Determine the (x, y) coordinate at the center of the cell enclosing the given text.  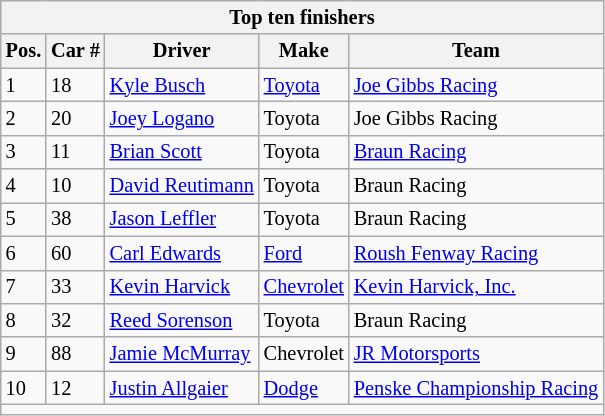
4 (24, 186)
88 (76, 354)
60 (76, 253)
7 (24, 287)
Joey Logano (182, 118)
Kyle Busch (182, 85)
Roush Fenway Racing (476, 253)
Jamie McMurray (182, 354)
20 (76, 118)
Car # (76, 51)
Jason Leffler (182, 219)
3 (24, 152)
5 (24, 219)
8 (24, 320)
Driver (182, 51)
Pos. (24, 51)
Justin Allgaier (182, 388)
Make (304, 51)
Kevin Harvick (182, 287)
9 (24, 354)
Reed Sorenson (182, 320)
David Reutimann (182, 186)
Carl Edwards (182, 253)
32 (76, 320)
2 (24, 118)
1 (24, 85)
12 (76, 388)
33 (76, 287)
Ford (304, 253)
18 (76, 85)
Dodge (304, 388)
Brian Scott (182, 152)
Team (476, 51)
Kevin Harvick, Inc. (476, 287)
38 (76, 219)
11 (76, 152)
Top ten finishers (302, 17)
JR Motorsports (476, 354)
6 (24, 253)
Penske Championship Racing (476, 388)
